Pinpoint the cell where the given text exists, returning its [x, y] midpoint coordinate. 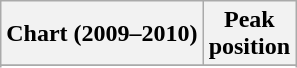
Peakposition [249, 34]
Chart (2009–2010) [102, 34]
